Scan for the cell matching the given text and deliver its (X, Y) coordinate at center. 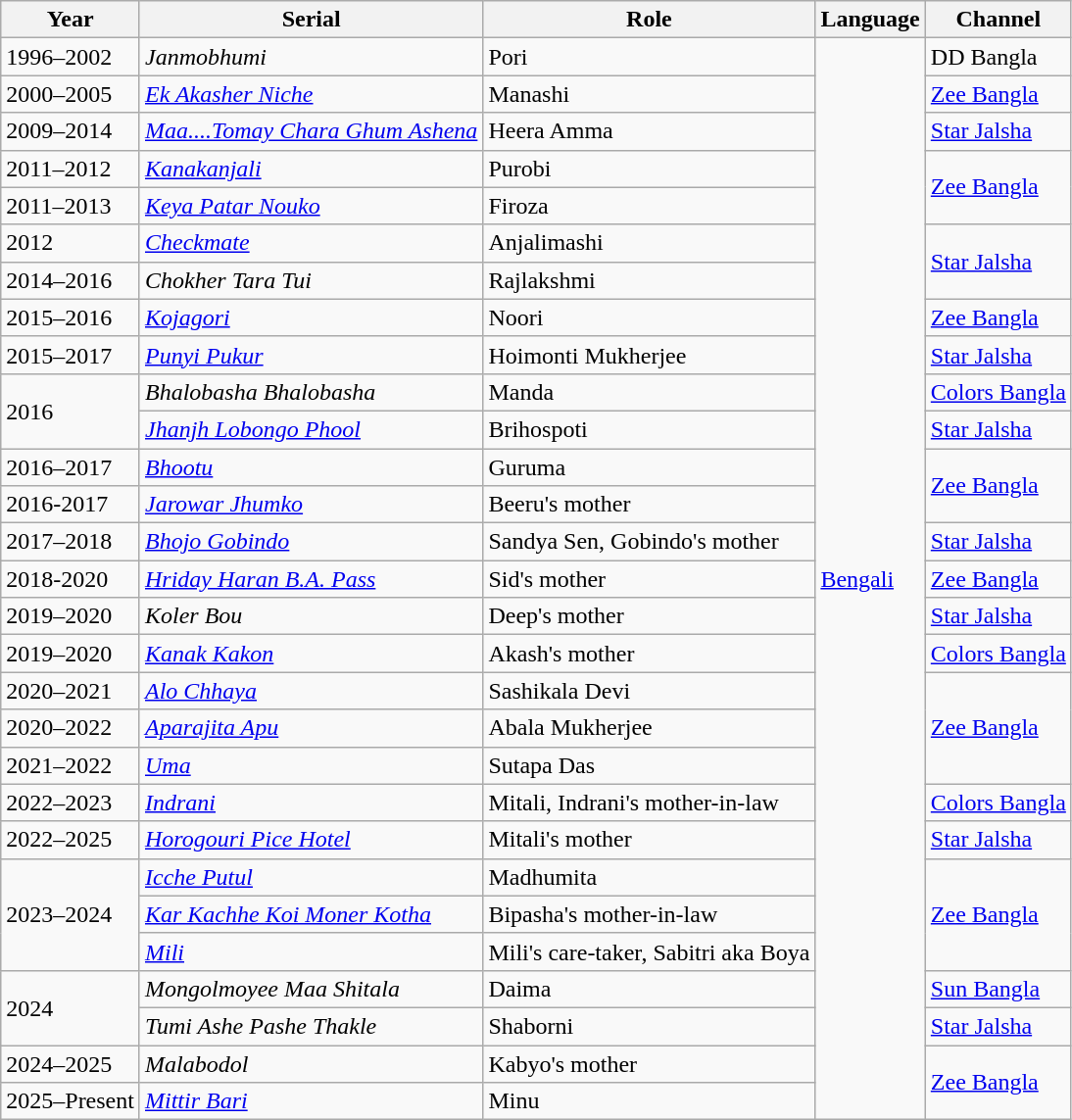
Pori (649, 57)
Deep's mother (649, 616)
Akash's mother (649, 654)
2017–2018 (71, 542)
Chokher Tara Tui (311, 280)
Uma (311, 765)
2023–2024 (71, 914)
Rajlakshmi (649, 280)
Channel (998, 20)
Bhalobasha Bhalobasha (311, 392)
Language (870, 20)
Mongolmoyee Maa Shitala (311, 989)
Jarowar Jhumko (311, 505)
Kojagori (311, 317)
Punyi Pukur (311, 355)
2011–2013 (71, 206)
Sid's mother (649, 579)
Indrani (311, 803)
Minu (649, 1101)
Daima (649, 989)
2015–2016 (71, 317)
2018-2020 (71, 579)
2025–Present (71, 1101)
Year (71, 20)
Role (649, 20)
2020–2022 (71, 728)
2009–2014 (71, 131)
Malabodol (311, 1063)
Tumi Ashe Pashe Thakle (311, 1026)
Bipasha's mother-in-law (649, 914)
Bhootu (311, 467)
Ek Akasher Niche (311, 94)
Madhumita (649, 877)
Firoza (649, 206)
2024–2025 (71, 1063)
Guruma (649, 467)
DD Bangla (998, 57)
2015–2017 (71, 355)
Koler Bou (311, 616)
2012 (71, 243)
Mitali, Indrani's mother-in-law (649, 803)
Alo Chhaya (311, 691)
Manashi (649, 94)
2016 (71, 411)
Keya Patar Nouko (311, 206)
Heera Amma (649, 131)
Noori (649, 317)
2022–2023 (71, 803)
Manda (649, 392)
2011–2012 (71, 169)
Mitali's mother (649, 840)
Horogouri Pice Hotel (311, 840)
1996–2002 (71, 57)
Beeru's mother (649, 505)
Maa....Tomay Chara Ghum Ashena (311, 131)
Icche Putul (311, 877)
2022–2025 (71, 840)
Kar Kachhe Koi Moner Kotha (311, 914)
Purobi (649, 169)
Abala Mukherjee (649, 728)
Kanak Kakon (311, 654)
Mili (311, 951)
Sashikala Devi (649, 691)
Anjalimashi (649, 243)
Brihospoti (649, 429)
Sun Bangla (998, 989)
Aparajita Apu (311, 728)
Janmobhumi (311, 57)
Mittir Bari (311, 1101)
Checkmate (311, 243)
2014–2016 (71, 280)
Sandya Sen, Gobindo's mother (649, 542)
Sutapa Das (649, 765)
Bengali (870, 579)
2024 (71, 1007)
Hoimonti Mukherjee (649, 355)
2016–2017 (71, 467)
2000–2005 (71, 94)
Shaborni (649, 1026)
Kabyo's mother (649, 1063)
Serial (311, 20)
2021–2022 (71, 765)
Kanakanjali (311, 169)
Jhanjh Lobongo Phool (311, 429)
Mili's care-taker, Sabitri aka Boya (649, 951)
Bhojo Gobindo (311, 542)
2020–2021 (71, 691)
2016-2017 (71, 505)
Hriday Haran B.A. Pass (311, 579)
